For the text-containing cell, return its midpoint in [X, Y] coordinate format. 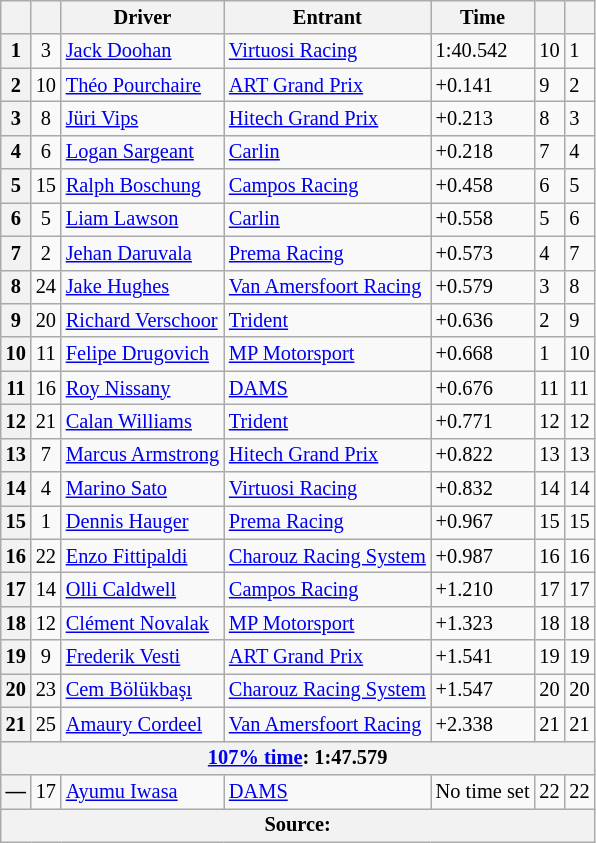
Logan Sargeant [142, 152]
Marcus Armstrong [142, 455]
Ayumu Iwasa [142, 791]
+0.218 [483, 152]
Driver [142, 17]
Jüri Vips [142, 118]
Cem Bölükbaşı [142, 690]
Clément Novalak [142, 623]
+0.668 [483, 354]
Ralph Boschung [142, 186]
+0.573 [483, 253]
Dennis Hauger [142, 522]
Richard Verschoor [142, 320]
+2.338 [483, 724]
+0.676 [483, 388]
Jake Hughes [142, 287]
Marino Sato [142, 489]
Jack Doohan [142, 51]
Théo Pourchaire [142, 85]
24 [46, 287]
Source: [298, 825]
25 [46, 724]
Liam Lawson [142, 219]
+1.323 [483, 623]
+0.141 [483, 85]
+0.579 [483, 287]
Amaury Cordeel [142, 724]
Enzo Fittipaldi [142, 556]
Roy Nissany [142, 388]
+0.213 [483, 118]
23 [46, 690]
Frederik Vesti [142, 657]
+0.458 [483, 186]
+0.636 [483, 320]
Entrant [328, 17]
Felipe Drugovich [142, 354]
+1.541 [483, 657]
+0.771 [483, 421]
Time [483, 17]
Jehan Daruvala [142, 253]
+0.822 [483, 455]
No time set [483, 791]
+1.547 [483, 690]
107% time: 1:47.579 [298, 758]
+1.210 [483, 589]
+0.987 [483, 556]
+0.558 [483, 219]
— [16, 791]
+0.967 [483, 522]
+0.832 [483, 489]
1:40.542 [483, 51]
Calan Williams [142, 421]
Olli Caldwell [142, 589]
